Locate the cell with the specified text and output its (X, Y) center coordinate. 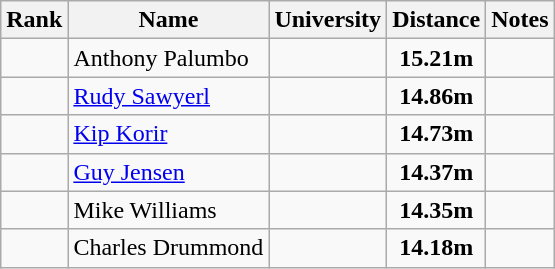
Mike Williams (168, 210)
14.86m (436, 96)
14.35m (436, 210)
Rudy Sawyerl (168, 96)
Anthony Palumbo (168, 58)
Notes (520, 20)
Name (168, 20)
Charles Drummond (168, 248)
Guy Jensen (168, 172)
14.18m (436, 248)
14.73m (436, 134)
Distance (436, 20)
Kip Korir (168, 134)
Rank (34, 20)
14.37m (436, 172)
University (328, 20)
15.21m (436, 58)
